Identify which cell holds the provided text, then report its [X, Y] central coordinate. 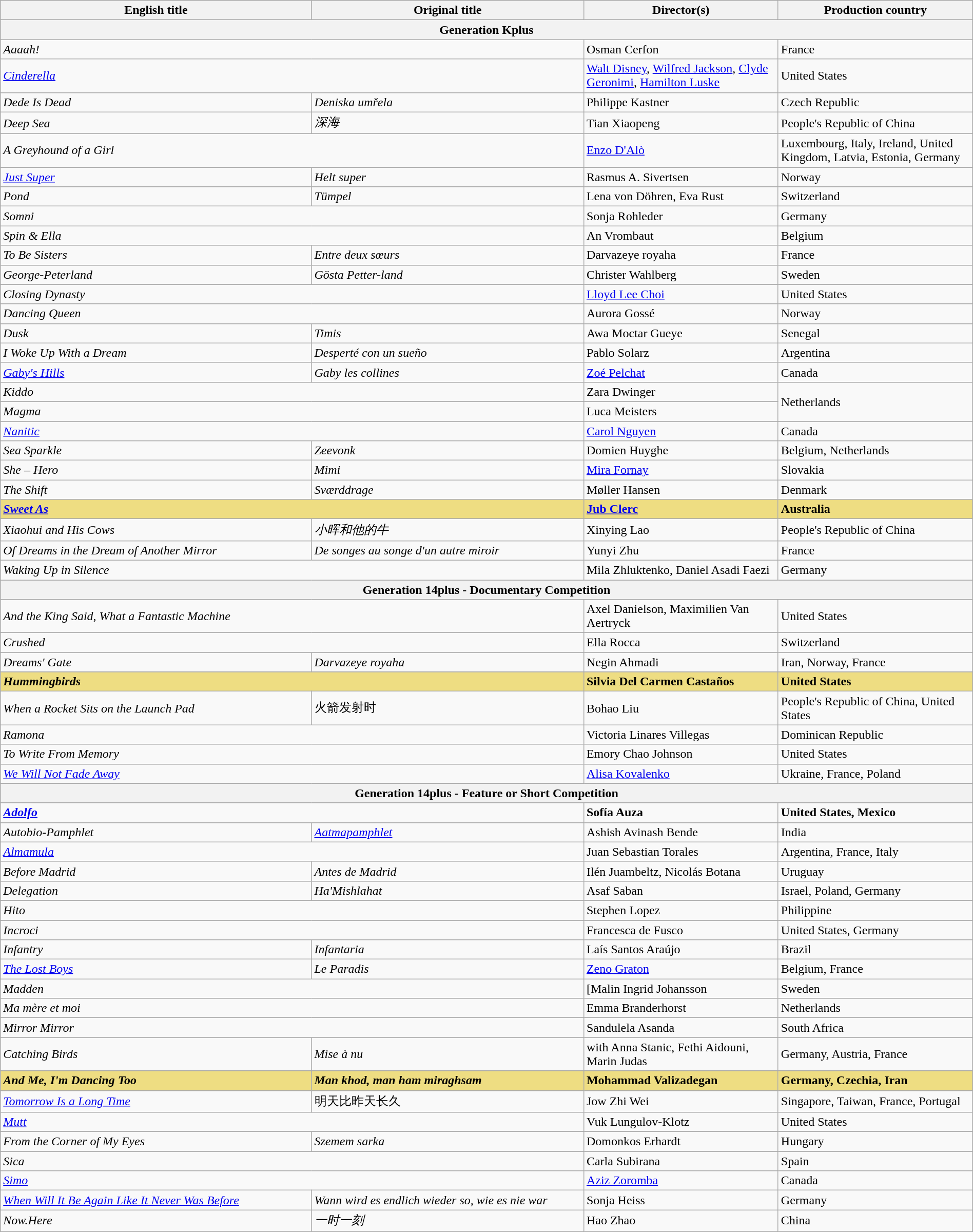
Jub Clerc [680, 509]
Bohao Liu [680, 708]
Szemem sarka [447, 1142]
Adolfo [293, 813]
Slovakia [875, 470]
Sonja Rohleder [680, 216]
Tomorrow Is a Long Time [156, 1102]
A Greyhound of a Girl [293, 151]
When Will It Be Again Like It Never Was Before [156, 1200]
Belgium, France [875, 969]
Argentina, France, Italy [875, 852]
Ashish Avinash Bende [680, 832]
Dusk [156, 333]
Spain [875, 1161]
Hito [293, 910]
Emma Branderhorst [680, 1008]
Madden [293, 989]
Philippine [875, 910]
Delegation [156, 891]
Iran, Norway, France [875, 662]
Tian Xiaopeng [680, 123]
People's Republic of China, United States [875, 708]
Møller Hansen [680, 490]
Negin Ahmadi [680, 662]
Belgium [875, 236]
Rasmus A. Sivertsen [680, 177]
火箭发射时 [447, 708]
Argentina [875, 353]
Generation 14plus - Documentary Competition [487, 590]
Hungary [875, 1142]
Dreams' Gate [156, 662]
Brazil [875, 950]
Generation 14plus - Feature or Short Competition [487, 793]
Just Super [156, 177]
Sea Sparkle [156, 451]
When a Rocket Sits on the Launch Pad [156, 708]
We Will Not Fade Away [293, 774]
Sofía Auza [680, 813]
Mise à nu [447, 1054]
Sweet As [293, 509]
Alisa Kovalenko [680, 774]
Gaby's Hills [156, 372]
Dancing Queen [293, 314]
with Anna Stanic, Fethi Aidouni, Marin Judas [680, 1054]
Xinying Lao [680, 530]
From the Corner of My Eyes [156, 1142]
Zeevonk [447, 451]
The Lost Boys [156, 969]
Tümpel [447, 197]
Mutt [293, 1122]
Dominican Republic [875, 735]
Domien Huyghe [680, 451]
Kiddo [293, 392]
Axel Danielson, Maximilien Van Aertryck [680, 616]
An Vrombaut [680, 236]
Uruguay [875, 871]
Australia [875, 509]
Gaby les collines [447, 372]
Luxembourg, Italy, Ireland, United Kingdom, Latvia, Estonia, Germany [875, 151]
Emory Chao Johnson [680, 754]
Mohammad Valizadegan [680, 1081]
Silvia Del Carmen Castaños [680, 682]
Ma mère et moi [293, 1008]
Hummingbirds [293, 682]
Stephen Lopez [680, 910]
Domonkos Erhardt [680, 1142]
The Shift [156, 490]
Deep Sea [156, 123]
Luca Meisters [680, 411]
Singapore, Taiwan, France, Portugal [875, 1102]
De songes au songe d'un autre miroir [447, 550]
Aziz Zoromba [680, 1181]
Crushed [293, 643]
Belgium, Netherlands [875, 451]
Mirror Mirror [293, 1028]
Magma [293, 411]
Closing Dynasty [293, 294]
一时一刻 [447, 1221]
Jow Zhi Wei [680, 1102]
Carol Nguyen [680, 431]
Man khod, man ham miraghsam [447, 1081]
Vuk Lungulov-Klotz [680, 1122]
Mimi [447, 470]
Now.Here [156, 1221]
Original title [447, 10]
China [875, 1221]
Senegal [875, 333]
Nanitic [293, 431]
Israel, Poland, Germany [875, 891]
Hao Zhao [680, 1221]
Wann wird es endlich wieder so, wie es nie war [447, 1200]
Cinderella [293, 76]
George-Peterland [156, 275]
Infantaria [447, 950]
Zara Dwinger [680, 392]
United States, Germany [875, 930]
Philippe Kastner [680, 102]
Awa Moctar Gueye [680, 333]
And the King Said, What a Fantastic Machine [293, 616]
小晖和他的牛 [447, 530]
Juan Sebastian Torales [680, 852]
Entre deux sœurs [447, 255]
Pablo Solarz [680, 353]
Somni [293, 216]
Germany, Austria, France [875, 1054]
Yunyi Zhu [680, 550]
South Africa [875, 1028]
Walt Disney, Wilfred Jackson, Clyde Geronimi, Hamilton Luske [680, 76]
Ramona [293, 735]
Asaf Saban [680, 891]
Spin & Ella [293, 236]
Le Paradis [447, 969]
Ilén Juambeltz, Nicolás Botana [680, 871]
Zeno Graton [680, 969]
I Woke Up With a Dream [156, 353]
Carla Subirana [680, 1161]
Xiaohui and His Cows [156, 530]
Germany, Czechia, Iran [875, 1081]
Enzo D'Alò [680, 151]
Production country [875, 10]
Mira Fornay [680, 470]
Waking Up in Silence [293, 570]
Denmark [875, 490]
Infantry [156, 950]
Aatmapamphlet [447, 832]
Victoria Linares Villegas [680, 735]
Almamula [293, 852]
Ella Rocca [680, 643]
Dede Is Dead [156, 102]
[Malin Ingrid Johansson [680, 989]
Antes de Madrid [447, 871]
Aaaah! [293, 49]
Of Dreams in the Dream of Another Mirror [156, 550]
To Be Sisters [156, 255]
Ukraine, France, Poland [875, 774]
Zoé Pelchat [680, 372]
Deniska umřela [447, 102]
Desperté con un sueño [447, 353]
Timis [447, 333]
Laís Santos Araújo [680, 950]
Sica [293, 1161]
Helt super [447, 177]
Mila Zhluktenko, Daniel Asadi Faezi [680, 570]
Osman Cerfon [680, 49]
United States, Mexico [875, 813]
Incroci [293, 930]
Autobio-Pamphlet [156, 832]
Ha'Mishlahat [447, 891]
Generation Kplus [487, 30]
Catching Birds [156, 1054]
Sandulela Asanda [680, 1028]
Lena von Döhren, Eva Rust [680, 197]
Gösta Petter-land [447, 275]
Czech Republic [875, 102]
Francesca de Fusco [680, 930]
深海 [447, 123]
She – Hero [156, 470]
Sværddrage [447, 490]
Aurora Gossé [680, 314]
Simo [293, 1181]
English title [156, 10]
And Me, I'm Dancing Too [156, 1081]
To Write From Memory [293, 754]
Lloyd Lee Choi [680, 294]
Director(s) [680, 10]
India [875, 832]
Sonja Heiss [680, 1200]
明天比昨天长久 [447, 1102]
Pond [156, 197]
Christer Wahlberg [680, 275]
Before Madrid [156, 871]
